Search for the cell housing the specified text and yield its [X, Y] center coordinate. 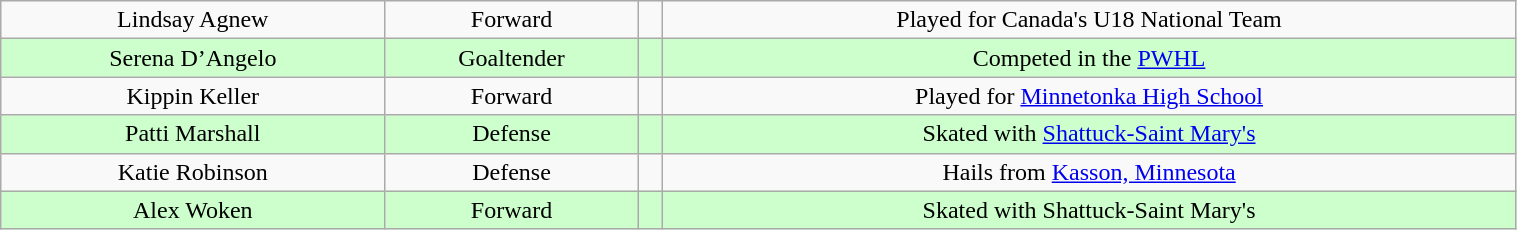
Goaltender [512, 58]
Competed in the PWHL [1089, 58]
Serena D’Angelo [193, 58]
Played for Canada's U18 National Team [1089, 20]
Lindsay Agnew [193, 20]
Kippin Keller [193, 96]
Alex Woken [193, 210]
Patti Marshall [193, 134]
Katie Robinson [193, 172]
Hails from Kasson, Minnesota [1089, 172]
Played for Minnetonka High School [1089, 96]
